Provide the [X, Y] coordinate of the cell's center where the given text is located.  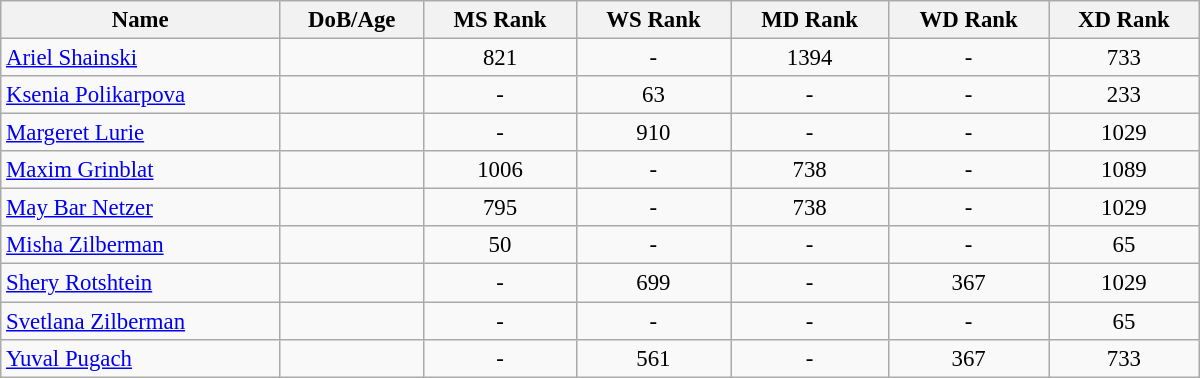
1394 [810, 58]
63 [653, 95]
May Bar Netzer [140, 208]
910 [653, 133]
MS Rank [500, 20]
233 [1124, 95]
WS Rank [653, 20]
1006 [500, 170]
Margeret Lurie [140, 133]
795 [500, 208]
Maxim Grinblat [140, 170]
1089 [1124, 170]
561 [653, 358]
Name [140, 20]
Svetlana Zilberman [140, 321]
Ariel Shainski [140, 58]
DoB/Age [352, 20]
MD Rank [810, 20]
699 [653, 283]
50 [500, 245]
Shery Rotshtein [140, 283]
Misha Zilberman [140, 245]
821 [500, 58]
Ksenia Polikarpova [140, 95]
WD Rank [969, 20]
XD Rank [1124, 20]
Yuval Pugach [140, 358]
